Return the [x, y] coordinate for the center point of the cell that contains the specified text.  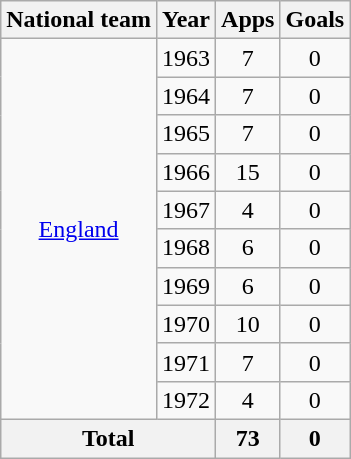
1965 [186, 134]
1969 [186, 286]
National team [79, 20]
1963 [186, 58]
1970 [186, 324]
10 [248, 324]
Year [186, 20]
1971 [186, 362]
England [79, 230]
1968 [186, 248]
73 [248, 438]
15 [248, 172]
1966 [186, 172]
1967 [186, 210]
Goals [315, 20]
1964 [186, 96]
Total [108, 438]
1972 [186, 400]
Apps [248, 20]
